Determine the [X, Y] coordinate at the center of the cell enclosing the given text.  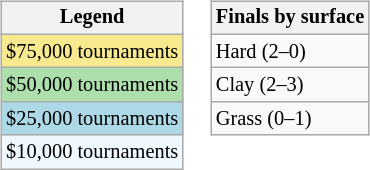
Clay (2–3) [290, 85]
Grass (0–1) [290, 119]
$75,000 tournaments [92, 51]
Finals by surface [290, 18]
$10,000 tournaments [92, 152]
Legend [92, 18]
$25,000 tournaments [92, 119]
$50,000 tournaments [92, 85]
Hard (2–0) [290, 51]
